Detect which cell encompasses the target text, then output its (X, Y) center coordinate. 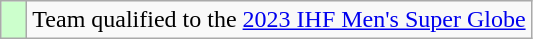
Team qualified to the 2023 IHF Men's Super Globe (279, 20)
